Pinpoint the cell where the given text exists, returning its (x, y) midpoint coordinate. 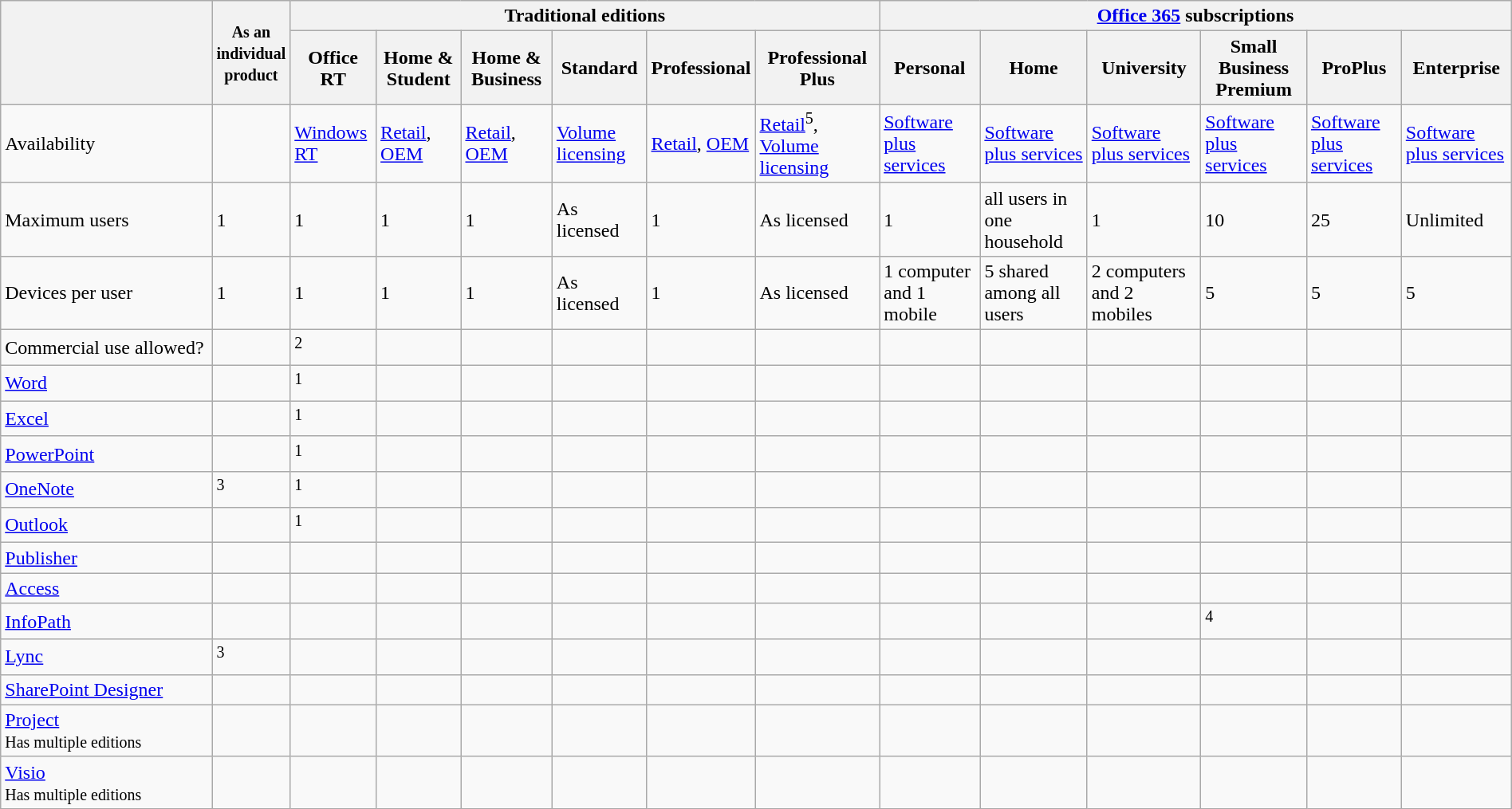
Maximum users (107, 219)
Commercial use allowed? (107, 348)
Availability (107, 143)
InfoPath (107, 622)
1 computer and 1 mobile (930, 293)
As anindividualproduct (251, 53)
Traditional editions (585, 16)
Home & Student (419, 68)
5 shared among all users (1034, 293)
Devices per user (107, 293)
Professional Plus (817, 68)
Lync (107, 657)
Home (1034, 68)
Windows RT (333, 143)
25 (1354, 219)
Enterprise (1456, 68)
Office 365 subscriptions (1196, 16)
Publisher (107, 558)
SharePoint Designer (107, 689)
ProjectHas multiple editions (107, 730)
Word (107, 383)
Unlimited (1456, 219)
Office RT (333, 68)
PowerPoint (107, 454)
2 computers and 2 mobiles (1144, 293)
Outlook (107, 524)
Home & Business (506, 68)
Personal (930, 68)
VisioHas multiple editions (107, 783)
Small Business Premium (1254, 68)
Retail5, Volume licensing (817, 143)
10 (1254, 219)
4 (1254, 622)
Standard (600, 68)
OneNote (107, 489)
all users in one household (1034, 219)
Excel (107, 419)
Access (107, 588)
ProPlus (1354, 68)
2 (333, 348)
University (1144, 68)
Volume licensing (600, 143)
Professional (701, 68)
